Output the [x, y] coordinate of the center of the cell containing the given text.  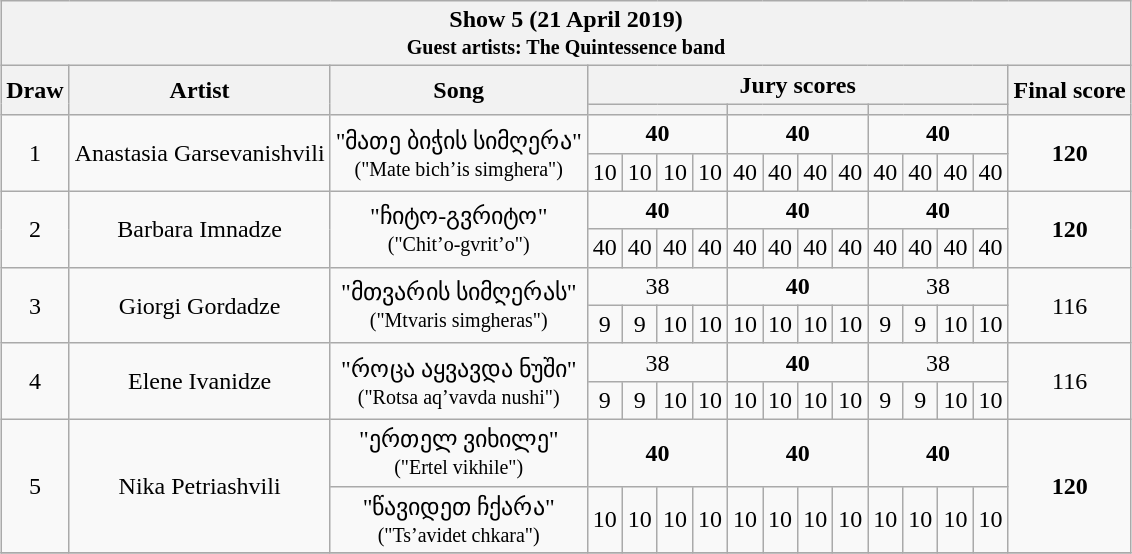
Song [458, 90]
"როცა აყვავდა ნუში"("Rotsa aq’vavda nushi") [458, 381]
3 [35, 305]
Show 5 (21 April 2019)Guest artists: The Quintessence band [566, 34]
Nika Petriashvili [200, 486]
"ჩიტო-გვრიტო"("Chit’o-gvrit’o") [458, 229]
Draw [35, 90]
Artist [200, 90]
Barbara Imnadze [200, 229]
Jury scores [798, 85]
Giorgi Gordadze [200, 305]
5 [35, 486]
Elene Ivanidze [200, 381]
1 [35, 153]
Final score [1070, 90]
Anastasia Garsevanishvili [200, 153]
"წავიდეთ ჩქარა"("Ts’avidet chkara") [458, 520]
"ერთელ ვიხილე"("Ertel vikhile") [458, 452]
"მათე ბიჭის სიმღერა"("Mate bich’is simghera") [458, 153]
"მთვარის სიმღერას"("Mtvaris simgheras") [458, 305]
4 [35, 381]
2 [35, 229]
